Pinpoint the cell where the given text exists, returning its (x, y) midpoint coordinate. 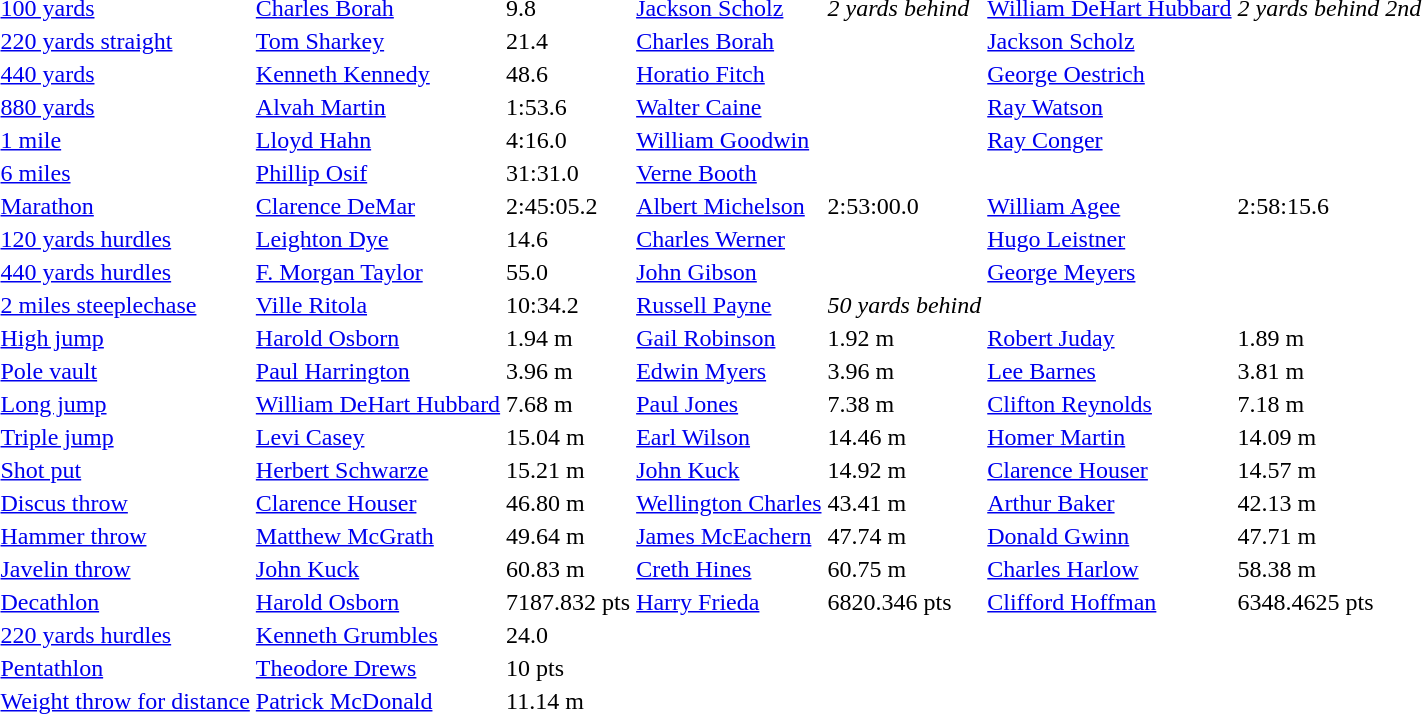
Ray Conger (1110, 140)
Gail Robinson (729, 338)
John Gibson (729, 272)
Herbert Schwarze (378, 470)
Creth Hines (729, 569)
15.04 m (568, 437)
49.64 m (568, 536)
Jackson Scholz (1110, 41)
10 pts (568, 668)
Russell Payne (729, 305)
Ray Watson (1110, 107)
William Agee (1110, 206)
7.38 m (904, 404)
Charles Harlow (1110, 569)
Edwin Myers (729, 371)
7.68 m (568, 404)
60.83 m (568, 569)
Charles Werner (729, 239)
2:45:05.2 (568, 206)
Levi Casey (378, 437)
43.41 m (904, 503)
Alvah Martin (378, 107)
F. Morgan Taylor (378, 272)
George Meyers (1110, 272)
Horatio Fitch (729, 74)
Earl Wilson (729, 437)
14.92 m (904, 470)
15.21 m (568, 470)
6820.346 pts (904, 602)
2:53:00.0 (904, 206)
Theodore Drews (378, 668)
31:31.0 (568, 173)
24.0 (568, 635)
Arthur Baker (1110, 503)
Verne Booth (729, 173)
55.0 (568, 272)
Donald Gwinn (1110, 536)
Kenneth Grumbles (378, 635)
Tom Sharkey (378, 41)
Clifton Reynolds (1110, 404)
14.6 (568, 239)
Lee Barnes (1110, 371)
Paul Harrington (378, 371)
Robert Juday (1110, 338)
46.80 m (568, 503)
1:53.6 (568, 107)
Wellington Charles (729, 503)
William Goodwin (729, 140)
Charles Borah (729, 41)
Homer Martin (1110, 437)
Walter Caine (729, 107)
14.46 m (904, 437)
William DeHart Hubbard (378, 404)
Clarence DeMar (378, 206)
Clifford Hoffman (1110, 602)
Hugo Leistner (1110, 239)
George Oestrich (1110, 74)
James McEachern (729, 536)
1.92 m (904, 338)
48.6 (568, 74)
21.4 (568, 41)
47.74 m (904, 536)
7187.832 pts (568, 602)
Leighton Dye (378, 239)
Paul Jones (729, 404)
4:16.0 (568, 140)
Phillip Osif (378, 173)
Kenneth Kennedy (378, 74)
60.75 m (904, 569)
10:34.2 (568, 305)
50 yards behind (904, 305)
Matthew McGrath (378, 536)
Harry Frieda (729, 602)
Albert Michelson (729, 206)
Lloyd Hahn (378, 140)
Ville Ritola (378, 305)
1.94 m (568, 338)
